Identify which cell holds the provided text, then report its [x, y] central coordinate. 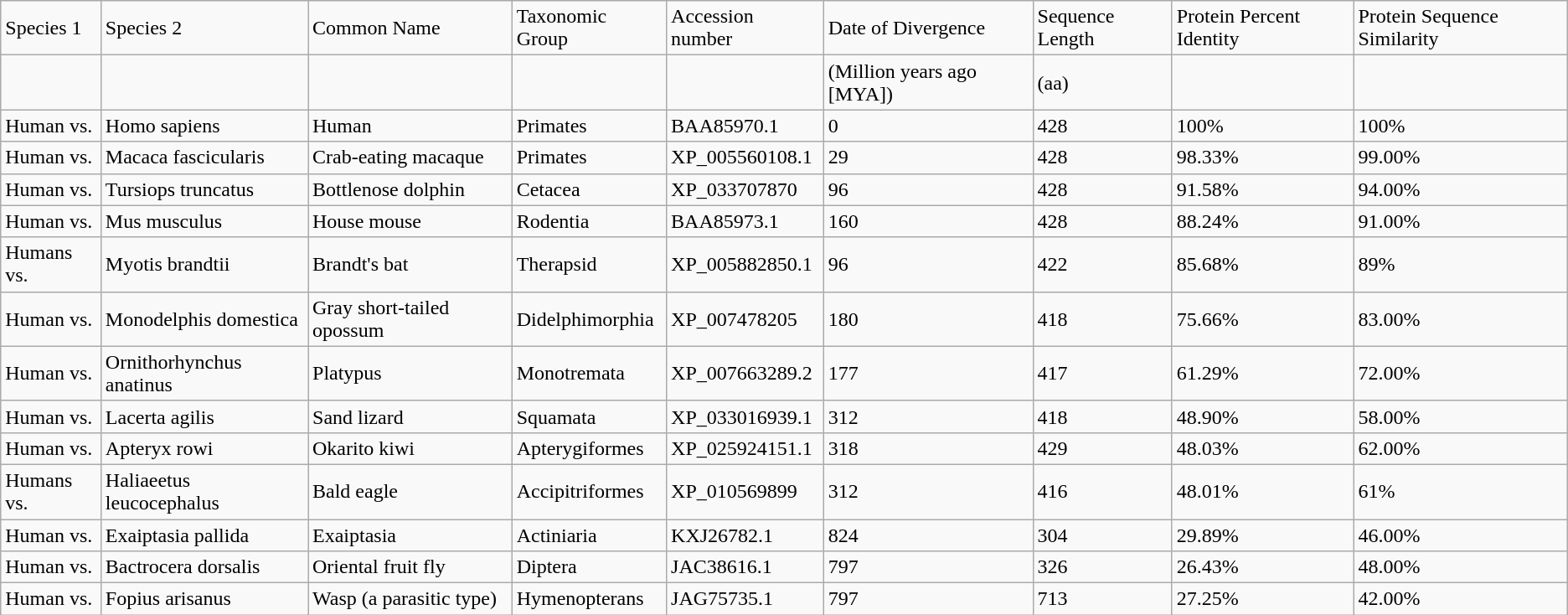
Apterygiformes [589, 448]
Mus musculus [204, 221]
House mouse [410, 221]
Date of Divergence [928, 28]
Therapsid [589, 265]
Diptera [589, 567]
Hymenopterans [589, 599]
Brandt's bat [410, 265]
Common Name [410, 28]
Ornithorhynchus anatinus [204, 374]
0 [928, 126]
326 [1102, 567]
160 [928, 221]
713 [1102, 599]
Haliaeetus leucocephalus [204, 491]
98.33% [1263, 158]
62.00% [1461, 448]
Species 1 [51, 28]
XP_005882850.1 [745, 265]
(Million years ago [MYA]) [928, 82]
61.29% [1263, 374]
XP_007478205 [745, 318]
Macaca fascicularis [204, 158]
46.00% [1461, 535]
99.00% [1461, 158]
416 [1102, 491]
48.01% [1263, 491]
Species 2 [204, 28]
JAG75735.1 [745, 599]
91.58% [1263, 189]
BAA85973.1 [745, 221]
48.00% [1461, 567]
417 [1102, 374]
Sequence Length [1102, 28]
Fopius arisanus [204, 599]
Sand lizard [410, 416]
85.68% [1263, 265]
Bottlenose dolphin [410, 189]
72.00% [1461, 374]
91.00% [1461, 221]
Protein Percent Identity [1263, 28]
180 [928, 318]
KXJ26782.1 [745, 535]
Wasp (a parasitic type) [410, 599]
26.43% [1263, 567]
JAC38616.1 [745, 567]
Bald eagle [410, 491]
Myotis brandtii [204, 265]
Accession number [745, 28]
XP_033016939.1 [745, 416]
27.25% [1263, 599]
Accipitriformes [589, 491]
304 [1102, 535]
Taxonomic Group [589, 28]
Rodentia [589, 221]
(aa) [1102, 82]
177 [928, 374]
XP_025924151.1 [745, 448]
Lacerta agilis [204, 416]
29 [928, 158]
Human [410, 126]
Oriental fruit fly [410, 567]
89% [1461, 265]
94.00% [1461, 189]
83.00% [1461, 318]
48.90% [1263, 416]
318 [928, 448]
Homo sapiens [204, 126]
Cetacea [589, 189]
BAA85970.1 [745, 126]
Exaiptasia pallida [204, 535]
Monodelphis domestica [204, 318]
XP_007663289.2 [745, 374]
61% [1461, 491]
Actiniaria [589, 535]
429 [1102, 448]
XP_005560108.1 [745, 158]
Platypus [410, 374]
Protein Sequence Similarity [1461, 28]
Gray short-tailed opossum [410, 318]
Monotremata [589, 374]
29.89% [1263, 535]
824 [928, 535]
42.00% [1461, 599]
Okarito kiwi [410, 448]
Apteryx rowi [204, 448]
Exaiptasia [410, 535]
58.00% [1461, 416]
75.66% [1263, 318]
Crab-eating macaque [410, 158]
Didelphimorphia [589, 318]
Bactrocera dorsalis [204, 567]
48.03% [1263, 448]
Squamata [589, 416]
88.24% [1263, 221]
XP_010569899 [745, 491]
422 [1102, 265]
Tursiops truncatus [204, 189]
XP_033707870 [745, 189]
